Extract the (x, y) coordinate from the center of the cell holding the provided text.  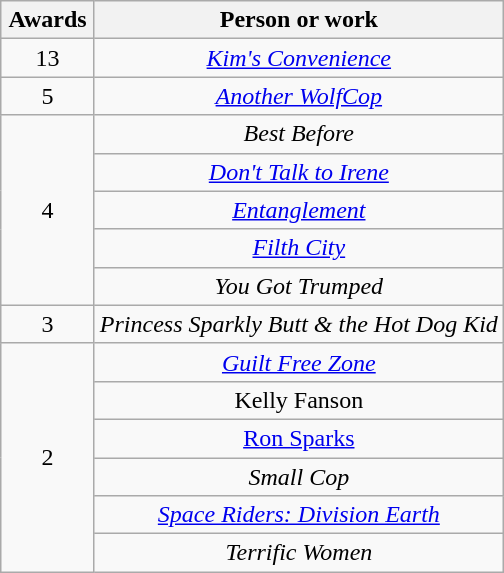
Small Cop (298, 477)
Terrific Women (298, 553)
Guilt Free Zone (298, 362)
Don't Talk to Irene (298, 172)
Best Before (298, 134)
Kim's Convenience (298, 58)
4 (48, 210)
Another WolfCop (298, 96)
Space Riders: Division Earth (298, 515)
Ron Sparks (298, 438)
Kelly Fanson (298, 400)
Awards (48, 20)
You Got Trumped (298, 286)
Princess Sparkly Butt & the Hot Dog Kid (298, 324)
5 (48, 96)
Filth City (298, 248)
3 (48, 324)
2 (48, 457)
Person or work (298, 20)
13 (48, 58)
Entanglement (298, 210)
